Extract the [X, Y] coordinate from the center of the cell holding the provided text.  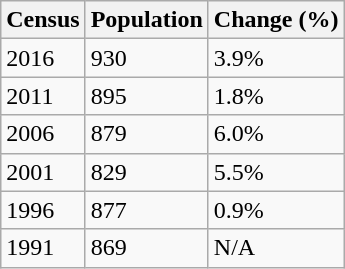
2001 [43, 172]
869 [146, 248]
5.5% [276, 172]
877 [146, 210]
0.9% [276, 210]
930 [146, 58]
2006 [43, 134]
3.9% [276, 58]
6.0% [276, 134]
1996 [43, 210]
Population [146, 20]
N/A [276, 248]
Census [43, 20]
829 [146, 172]
Change (%) [276, 20]
2016 [43, 58]
1.8% [276, 96]
2011 [43, 96]
895 [146, 96]
879 [146, 134]
1991 [43, 248]
